Determine the [X, Y] coordinate at the center of the cell enclosing the given text.  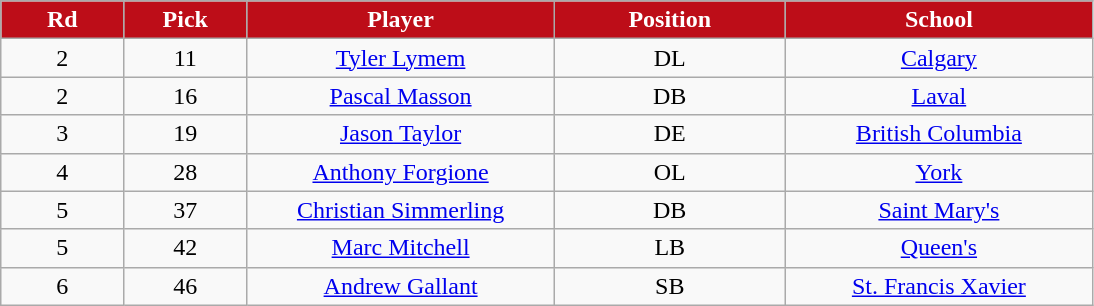
Laval [939, 96]
British Columbia [939, 134]
Saint Mary's [939, 210]
Pick [186, 20]
4 [62, 172]
St. Francis Xavier [939, 286]
16 [186, 96]
DL [670, 58]
LB [670, 248]
Jason Taylor [401, 134]
Pascal Masson [401, 96]
Christian Simmerling [401, 210]
28 [186, 172]
Tyler Lymem [401, 58]
OL [670, 172]
School [939, 20]
Rd [62, 20]
Player [401, 20]
Calgary [939, 58]
11 [186, 58]
DE [670, 134]
SB [670, 286]
42 [186, 248]
Andrew Gallant [401, 286]
Position [670, 20]
3 [62, 134]
Queen's [939, 248]
19 [186, 134]
37 [186, 210]
46 [186, 286]
6 [62, 286]
Marc Mitchell [401, 248]
York [939, 172]
Anthony Forgione [401, 172]
